Provide the [x, y] coordinate of the cell's center where the given text is located.  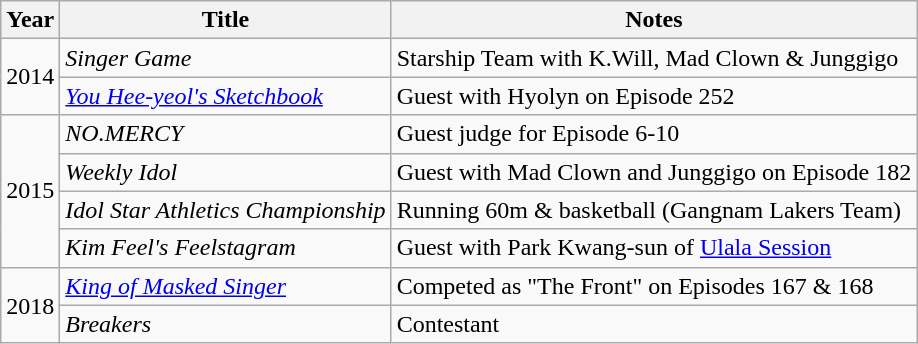
Guest with Park Kwang-sun of Ulala Session [654, 248]
Kim Feel's Feelstagram [226, 248]
NO.MERCY [226, 134]
You Hee-yeol's Sketchbook [226, 96]
2018 [30, 305]
Idol Star Athletics Championship [226, 210]
Notes [654, 20]
King of Masked Singer [226, 286]
Year [30, 20]
Competed as "The Front" on Episodes 167 & 168 [654, 286]
Contestant [654, 324]
Starship Team with K.Will, Mad Clown & Junggigo [654, 58]
Singer Game [226, 58]
Breakers [226, 324]
Weekly Idol [226, 172]
Guest judge for Episode 6-10 [654, 134]
Guest with Hyolyn on Episode 252 [654, 96]
Running 60m & basketball (Gangnam Lakers Team) [654, 210]
2014 [30, 77]
2015 [30, 191]
Title [226, 20]
Guest with Mad Clown and Junggigo on Episode 182 [654, 172]
